Detect which cell encompasses the target text, then output its [X, Y] center coordinate. 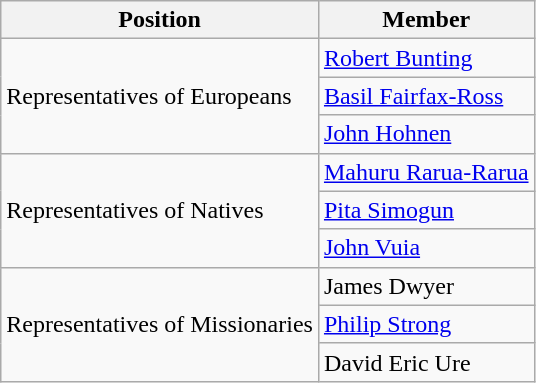
John Hohnen [426, 134]
Mahuru Rarua-Rarua [426, 172]
Position [160, 20]
James Dwyer [426, 286]
Basil Fairfax-Ross [426, 96]
Representatives of Natives [160, 210]
Representatives of Europeans [160, 96]
Pita Simogun [426, 210]
Member [426, 20]
Philip Strong [426, 324]
Representatives of Missionaries [160, 324]
John Vuia [426, 248]
David Eric Ure [426, 362]
Robert Bunting [426, 58]
